Identify which cell holds the provided text, then report its [X, Y] central coordinate. 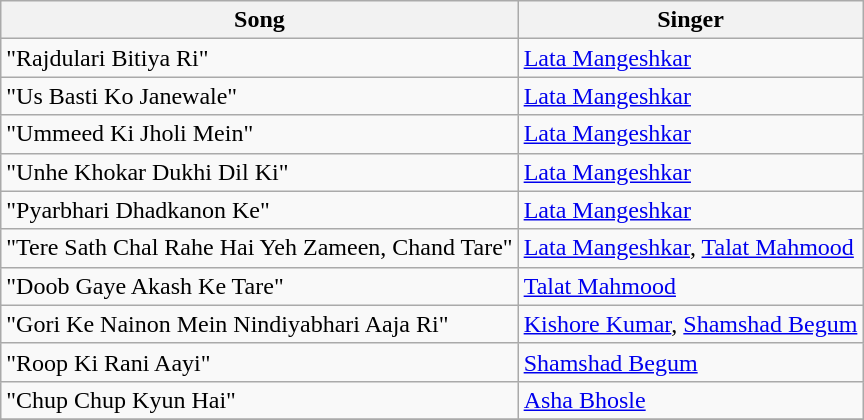
Talat Mahmood [690, 286]
Shamshad Begum [690, 362]
Singer [690, 20]
"Ummeed Ki Jholi Mein" [260, 134]
"Tere Sath Chal Rahe Hai Yeh Zameen, Chand Tare" [260, 248]
Lata Mangeshkar, Talat Mahmood [690, 248]
"Doob Gaye Akash Ke Tare" [260, 286]
Kishore Kumar, Shamshad Begum [690, 324]
"Gori Ke Nainon Mein Nindiyabhari Aaja Ri" [260, 324]
Asha Bhosle [690, 400]
"Unhe Khokar Dukhi Dil Ki" [260, 172]
"Chup Chup Kyun Hai" [260, 400]
"Pyarbhari Dhadkanon Ke" [260, 210]
"Us Basti Ko Janewale" [260, 96]
"Rajdulari Bitiya Ri" [260, 58]
"Roop Ki Rani Aayi" [260, 362]
Song [260, 20]
